Scan for the cell matching the given text and deliver its (X, Y) coordinate at center. 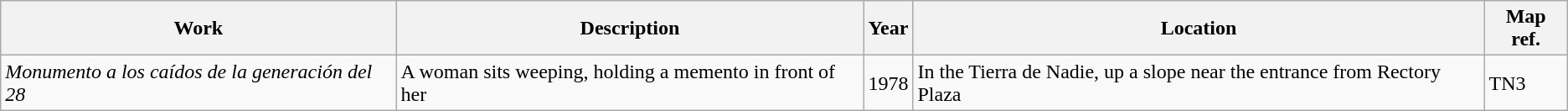
Year (888, 29)
A woman sits weeping, holding a memento in front of her (630, 82)
1978 (888, 82)
Monumento a los caídos de la generación del 28 (199, 82)
Description (630, 29)
TN3 (1526, 82)
Map ref. (1526, 29)
In the Tierra de Nadie, up a slope near the entrance from Rectory Plaza (1199, 82)
Location (1199, 29)
Work (199, 29)
